Scan for the cell matching the given text and deliver its [X, Y] coordinate at center. 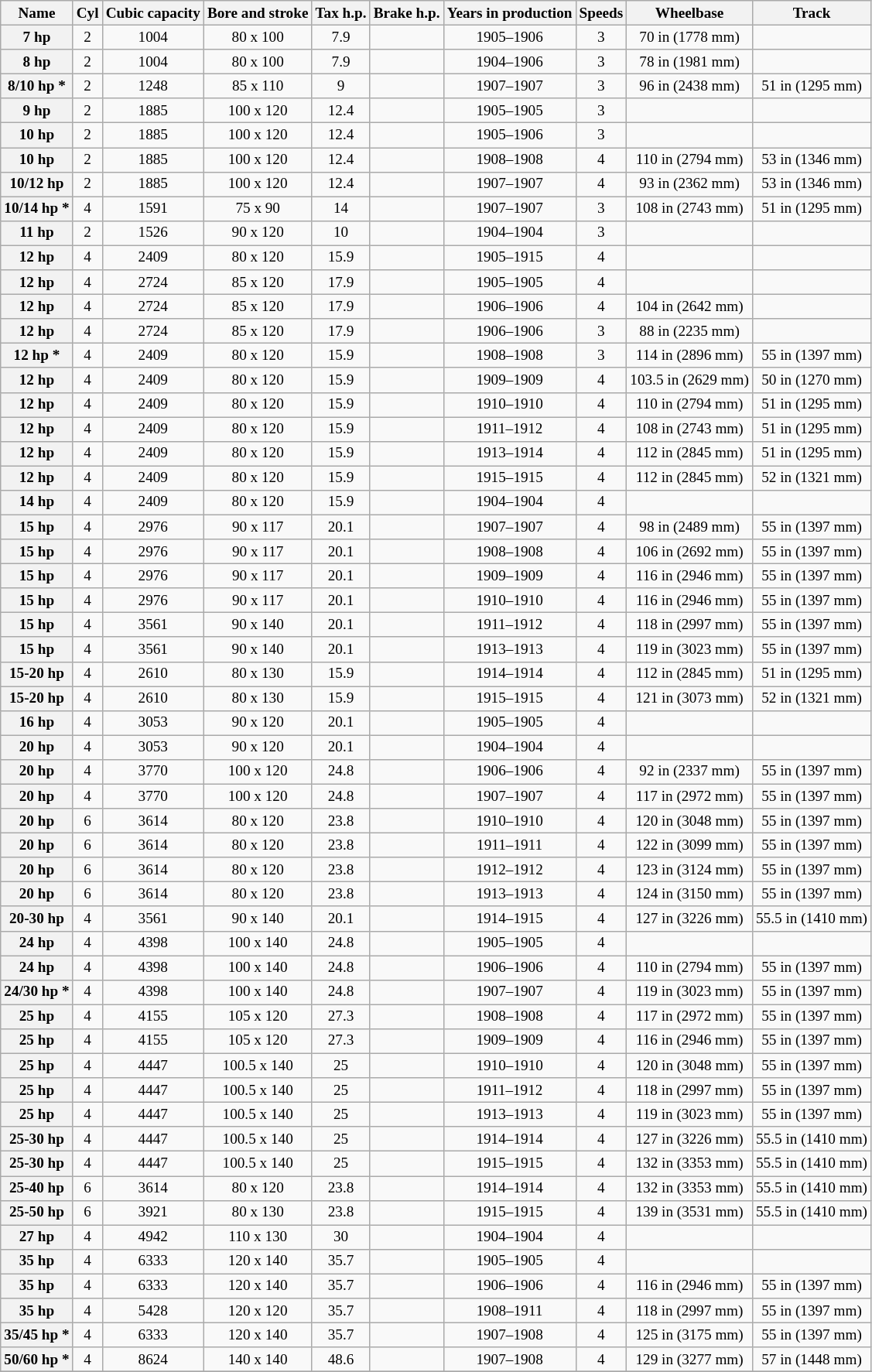
8 hp [37, 62]
5428 [153, 1311]
1591 [153, 209]
1905–1915 [509, 258]
Speeds [601, 13]
98 in (2489 mm) [690, 527]
14 [340, 209]
24/30 hp * [37, 992]
1913–1914 [509, 453]
27 hp [37, 1237]
Bore and stroke [258, 13]
103.5 in (2629 mm) [690, 380]
12 hp * [37, 356]
1904–1906 [509, 62]
85 x 110 [258, 86]
50 in (1270 mm) [811, 380]
8624 [153, 1360]
1248 [153, 86]
8/10 hp * [37, 86]
1912–1912 [509, 870]
3921 [153, 1213]
129 in (3277 mm) [690, 1360]
139 in (3531 mm) [690, 1213]
1526 [153, 233]
121 in (3073 mm) [690, 698]
Track [811, 13]
Wheelbase [690, 13]
35/45 hp * [37, 1335]
1914–1915 [509, 919]
96 in (2438 mm) [690, 86]
1908–1911 [509, 1311]
Brake h.p. [407, 13]
50/60 hp * [37, 1360]
25-50 hp [37, 1213]
75 x 90 [258, 209]
9 [340, 86]
124 in (3150 mm) [690, 895]
88 in (2235 mm) [690, 331]
78 in (1981 mm) [690, 62]
4942 [153, 1237]
11 hp [37, 233]
70 in (1778 mm) [690, 37]
Cyl [87, 13]
Tax h.p. [340, 13]
16 hp [37, 723]
140 x 140 [258, 1360]
48.6 [340, 1360]
10 [340, 233]
7 hp [37, 37]
14 hp [37, 502]
106 in (2692 mm) [690, 552]
20-30 hp [37, 919]
57 in (1448 mm) [811, 1360]
125 in (3175 mm) [690, 1335]
Cubic capacity [153, 13]
Name [37, 13]
30 [340, 1237]
123 in (3124 mm) [690, 870]
10/14 hp * [37, 209]
110 x 130 [258, 1237]
104 in (2642 mm) [690, 306]
1911–1911 [509, 845]
25-40 hp [37, 1188]
93 in (2362 mm) [690, 184]
9 hp [37, 111]
92 in (2337 mm) [690, 772]
120 x 120 [258, 1311]
Years in production [509, 13]
10/12 hp [37, 184]
122 in (3099 mm) [690, 845]
114 in (2896 mm) [690, 356]
